Return the (X, Y) coordinate for the center point of the cell that contains the specified text.  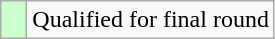
Qualified for final round (151, 20)
